Locate the cell with the specified text and output its (x, y) center coordinate. 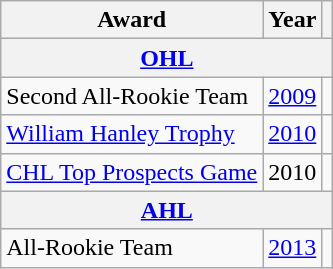
2013 (292, 248)
CHL Top Prospects Game (132, 172)
All-Rookie Team (132, 248)
OHL (167, 58)
Award (132, 20)
William Hanley Trophy (132, 134)
Year (292, 20)
AHL (167, 210)
2009 (292, 96)
Second All-Rookie Team (132, 96)
